Provide the (x, y) coordinate of the cell's center where the given text is located.  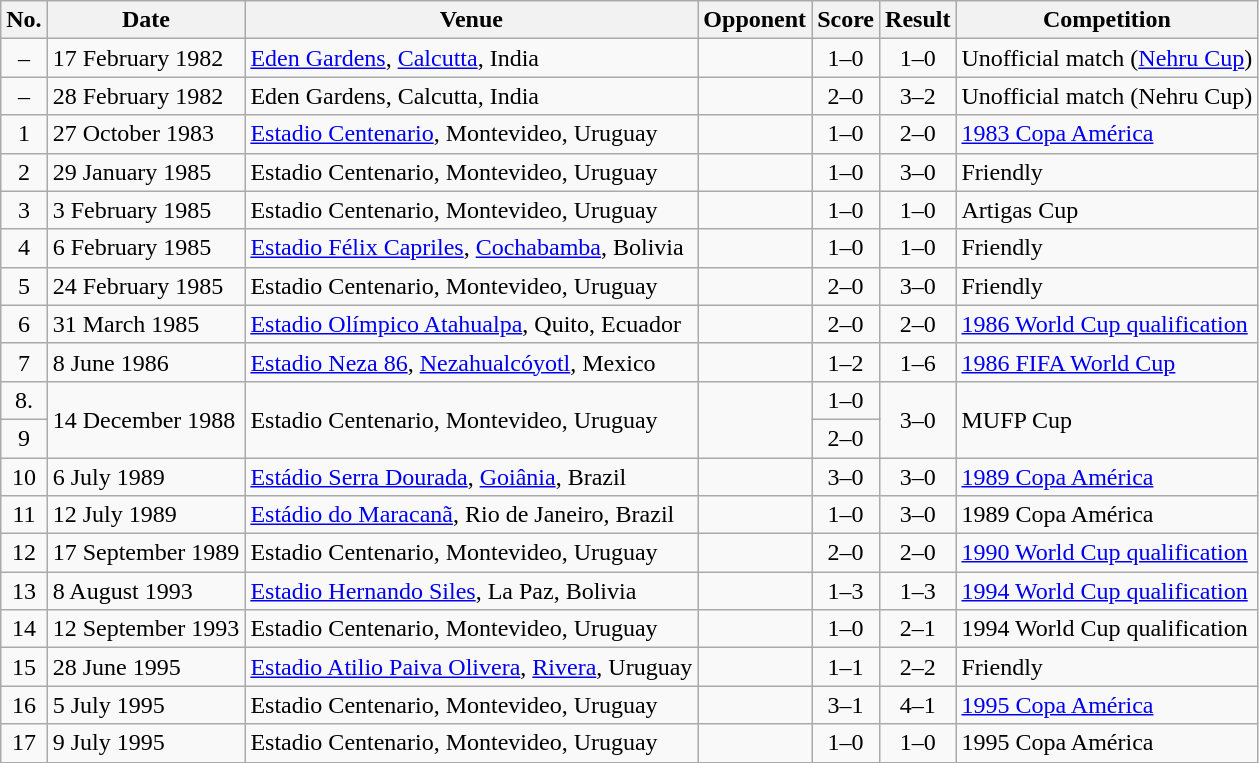
12 (24, 553)
5 (24, 286)
1986 World Cup qualification (1107, 324)
14 December 1988 (146, 419)
14 (24, 629)
12 September 1993 (146, 629)
Artigas Cup (1107, 210)
1–6 (918, 362)
4 (24, 248)
3 February 1985 (146, 210)
6 February 1985 (146, 248)
24 February 1985 (146, 286)
8 June 1986 (146, 362)
1 (24, 134)
31 March 1985 (146, 324)
16 (24, 705)
Venue (472, 20)
1–2 (846, 362)
11 (24, 515)
17 February 1982 (146, 58)
Competition (1107, 20)
29 January 1985 (146, 172)
1986 FIFA World Cup (1107, 362)
8. (24, 400)
17 (24, 743)
2–2 (918, 667)
Estadio Olímpico Atahualpa, Quito, Ecuador (472, 324)
No. (24, 20)
MUFP Cup (1107, 419)
10 (24, 477)
Date (146, 20)
17 September 1989 (146, 553)
12 July 1989 (146, 515)
1990 World Cup qualification (1107, 553)
28 February 1982 (146, 96)
6 July 1989 (146, 477)
2 (24, 172)
4–1 (918, 705)
28 June 1995 (146, 667)
2–1 (918, 629)
3–2 (918, 96)
5 July 1995 (146, 705)
1983 Copa América (1107, 134)
Estadio Hernando Siles, La Paz, Bolivia (472, 591)
1–1 (846, 667)
15 (24, 667)
9 July 1995 (146, 743)
Estadio Neza 86, Nezahualcóyotl, Mexico (472, 362)
Estádio do Maracanã, Rio de Janeiro, Brazil (472, 515)
Estádio Serra Dourada, Goiânia, Brazil (472, 477)
6 (24, 324)
Estadio Félix Capriles, Cochabamba, Bolivia (472, 248)
13 (24, 591)
Opponent (755, 20)
3 (24, 210)
Estadio Atilio Paiva Olivera, Rivera, Uruguay (472, 667)
8 August 1993 (146, 591)
7 (24, 362)
9 (24, 438)
Result (918, 20)
27 October 1983 (146, 134)
Score (846, 20)
3–1 (846, 705)
